Find where the given text appears and provide that cell's center as [x, y] coordinate. 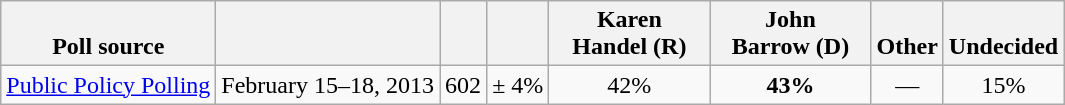
15% [1003, 85]
KarenHandel (R) [630, 34]
JohnBarrow (D) [790, 34]
— [907, 85]
February 15–18, 2013 [328, 85]
Undecided [1003, 34]
602 [464, 85]
Public Policy Polling [108, 85]
43% [790, 85]
Other [907, 34]
± 4% [518, 85]
42% [630, 85]
Poll source [108, 34]
